Return the (X, Y) coordinate for the center point of the cell that contains the specified text.  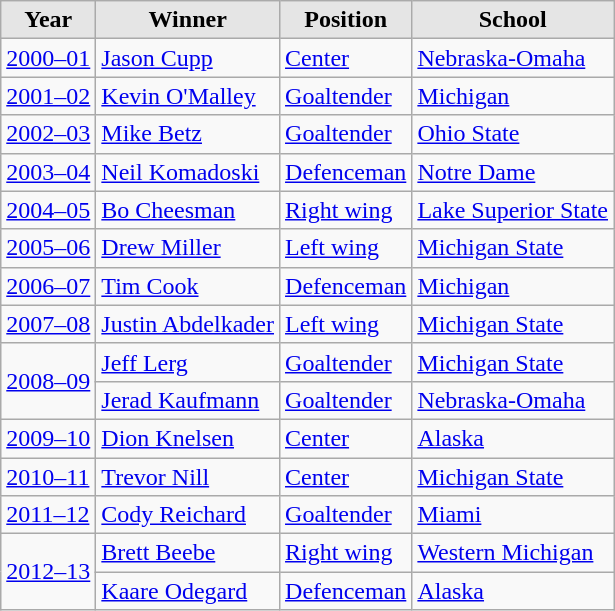
Year (48, 20)
Winner (188, 20)
2005–06 (48, 248)
2011–12 (48, 515)
Tim Cook (188, 286)
Trevor Nill (188, 477)
Neil Komadoski (188, 172)
Jeff Lerg (188, 362)
Position (346, 20)
Drew Miller (188, 248)
2008–09 (48, 381)
2006–07 (48, 286)
Notre Dame (513, 172)
2000–01 (48, 58)
Jason Cupp (188, 58)
2010–11 (48, 477)
Brett Beebe (188, 553)
Western Michigan (513, 553)
Lake Superior State (513, 210)
2003–04 (48, 172)
Kevin O'Malley (188, 96)
2009–10 (48, 438)
Ohio State (513, 134)
Cody Reichard (188, 515)
Dion Knelsen (188, 438)
Kaare Odegard (188, 591)
2007–08 (48, 324)
2004–05 (48, 210)
2002–03 (48, 134)
2012–13 (48, 572)
Miami (513, 515)
Justin Abdelkader (188, 324)
Mike Betz (188, 134)
2001–02 (48, 96)
Bo Cheesman (188, 210)
School (513, 20)
Jerad Kaufmann (188, 400)
